Provide the (X, Y) coordinate of the cell's center where the given text is located.  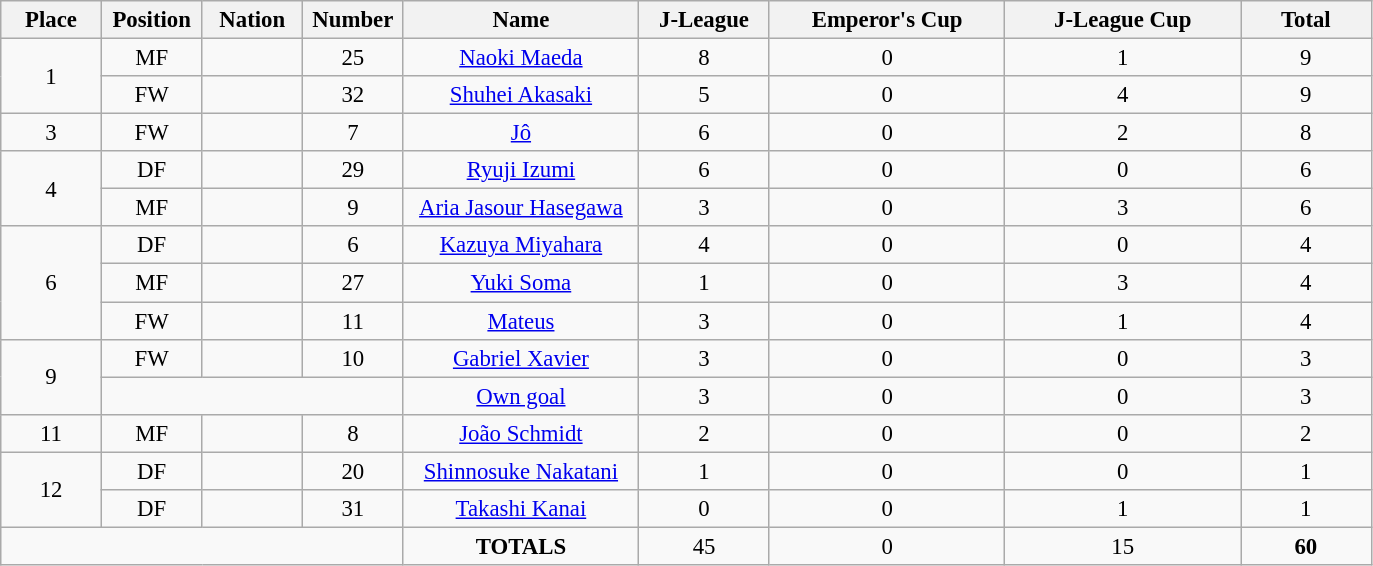
Place (52, 20)
12 (52, 490)
Jô (521, 133)
João Schmidt (521, 433)
27 (354, 283)
Total (1306, 20)
15 (1123, 546)
Naoki Maeda (521, 58)
Nation (252, 20)
Emperor's Cup (887, 20)
TOTALS (521, 546)
Position (152, 20)
60 (1306, 546)
Yuki Soma (521, 283)
Shinnosuke Nakatani (521, 471)
25 (354, 58)
31 (354, 509)
Number (354, 20)
Kazuya Miyahara (521, 245)
10 (354, 358)
Ryuji Izumi (521, 170)
20 (354, 471)
Mateus (521, 321)
Own goal (521, 396)
Name (521, 20)
45 (704, 546)
J-League Cup (1123, 20)
Shuhei Akasaki (521, 95)
7 (354, 133)
J-League (704, 20)
32 (354, 95)
29 (354, 170)
Takashi Kanai (521, 509)
Gabriel Xavier (521, 358)
Aria Jasour Hasegawa (521, 208)
5 (704, 95)
